Pinpoint the cell where the given text exists, returning its (x, y) midpoint coordinate. 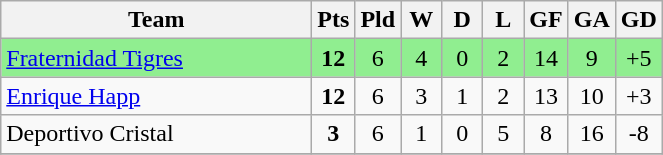
Deportivo Cristal (156, 134)
13 (546, 96)
5 (504, 134)
14 (546, 58)
GF (546, 20)
-8 (638, 134)
Team (156, 20)
Pld (378, 20)
8 (546, 134)
+5 (638, 58)
GA (592, 20)
GD (638, 20)
9 (592, 58)
16 (592, 134)
4 (422, 58)
10 (592, 96)
Pts (334, 20)
+3 (638, 96)
D (462, 20)
Fraternidad Tigres (156, 58)
W (422, 20)
Enrique Happ (156, 96)
L (504, 20)
